Search for the cell housing the specified text and yield its (x, y) center coordinate. 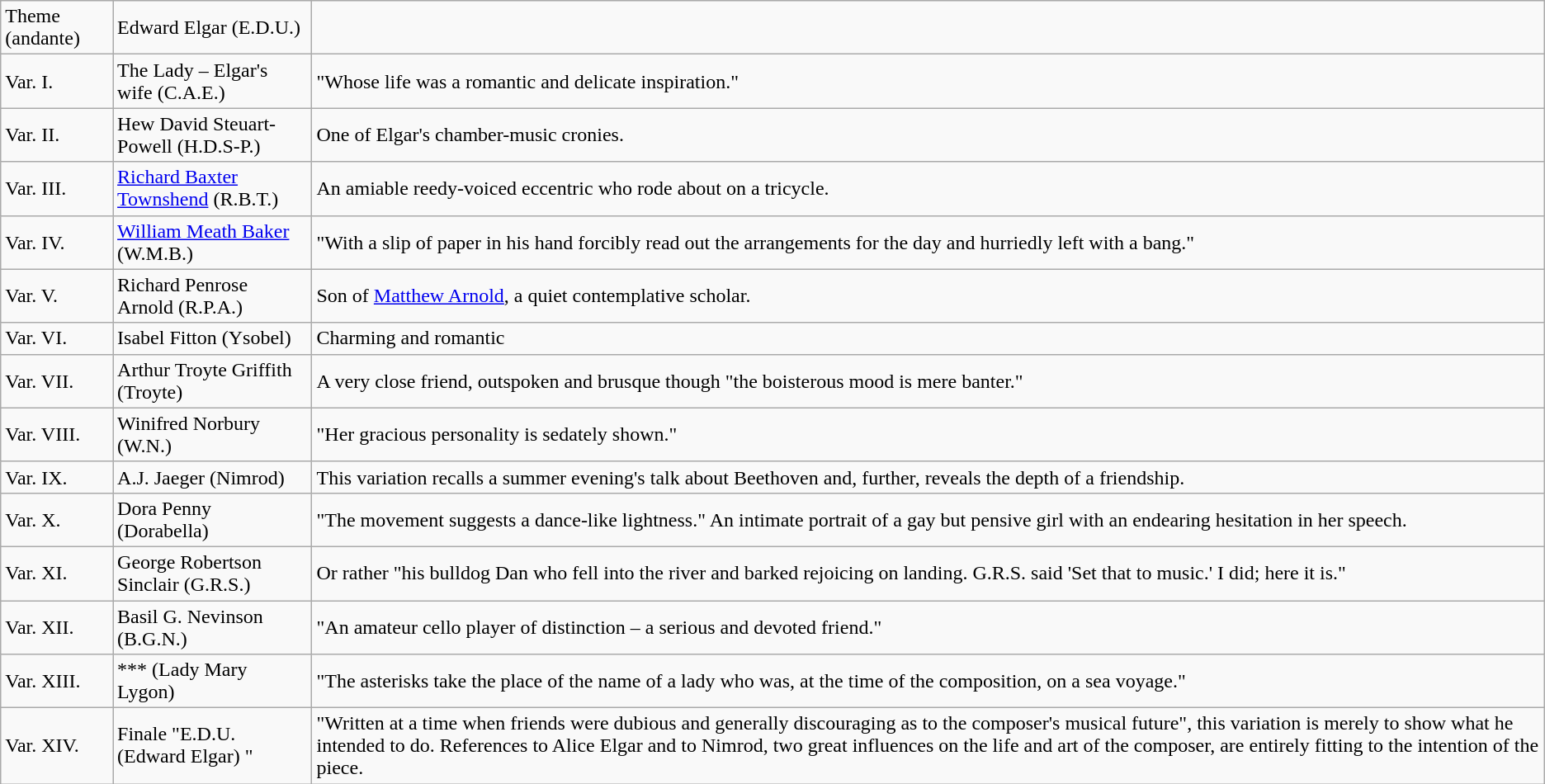
*** (Lady Mary Lygon) (213, 682)
Charming and romantic (928, 338)
"An amateur cello player of distinction – a serious and devoted friend." (928, 627)
Var. II. (57, 135)
Var. XIV. (57, 746)
Var. I. (57, 81)
Dora Penny (Dorabella) (213, 520)
Var. III. (57, 188)
Hew David Steuart-Powell (H.D.S-P.) (213, 135)
"Whose life was a romantic and delicate inspiration." (928, 81)
"The asterisks take the place of the name of a lady who was, at the time of the composition, on a sea voyage." (928, 682)
One of Elgar's chamber-music cronies. (928, 135)
Or rather "his bulldog Dan who fell into the river and barked rejoicing on landing. G.R.S. said 'Set that to music.' I did; here it is." (928, 573)
Richard Penrose Arnold (R.P.A.) (213, 295)
"The movement suggests a dance-like lightness." An intimate portrait of a gay but pensive girl with an endearing hesitation in her speech. (928, 520)
Winifred Norbury (W.N.) (213, 434)
"With a slip of paper in his hand forcibly read out the arrangements for the day and hurriedly left with a bang." (928, 243)
"Her gracious personality is sedately shown." (928, 434)
Theme (andante) (57, 28)
Var. XII. (57, 627)
Var. IV. (57, 243)
Arthur Troyte Griffith (Troyte) (213, 381)
Edward Elgar (E.D.U.) (213, 28)
The Lady – Elgar's wife (C.A.E.) (213, 81)
A.J. Jaeger (Nimrod) (213, 477)
Richard Baxter Townshend (R.B.T.) (213, 188)
Var. VIII. (57, 434)
George Robertson Sinclair (G.R.S.) (213, 573)
Var. IX. (57, 477)
Var. V. (57, 295)
Var. VII. (57, 381)
Var. XI. (57, 573)
This variation recalls a summer evening's talk about Beethoven and, further, reveals the depth of a friendship. (928, 477)
Son of Matthew Arnold, a quiet contemplative scholar. (928, 295)
Var. X. (57, 520)
Finale "E.D.U. (Edward Elgar) " (213, 746)
An amiable reedy-voiced eccentric who rode about on a tricycle. (928, 188)
Basil G. Nevinson (B.G.N.) (213, 627)
William Meath Baker (W.M.B.) (213, 243)
Isabel Fitton (Ysobel) (213, 338)
Var. VI. (57, 338)
A very close friend, outspoken and brusque though "the boisterous mood is mere banter." (928, 381)
Var. XIII. (57, 682)
